Pinpoint the cell where the given text exists, returning its (x, y) midpoint coordinate. 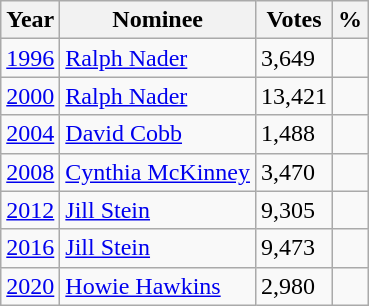
1996 (30, 58)
2004 (30, 134)
3,470 (294, 172)
2020 (30, 286)
2008 (30, 172)
9,473 (294, 248)
2012 (30, 210)
Nominee (158, 20)
3,649 (294, 58)
2,980 (294, 286)
% (350, 20)
Cynthia McKinney (158, 172)
2016 (30, 248)
2000 (30, 96)
Votes (294, 20)
13,421 (294, 96)
Year (30, 20)
David Cobb (158, 134)
1,488 (294, 134)
Howie Hawkins (158, 286)
9,305 (294, 210)
